For the text-containing cell, return its midpoint in (x, y) coordinate format. 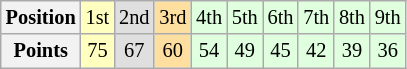
75 (98, 51)
45 (281, 51)
Points (41, 51)
67 (134, 51)
6th (281, 17)
1st (98, 17)
42 (316, 51)
9th (388, 17)
2nd (134, 17)
54 (209, 51)
Position (41, 17)
39 (352, 51)
3rd (172, 17)
8th (352, 17)
60 (172, 51)
7th (316, 17)
5th (245, 17)
4th (209, 17)
49 (245, 51)
36 (388, 51)
